Identify which cell holds the provided text, then report its [x, y] central coordinate. 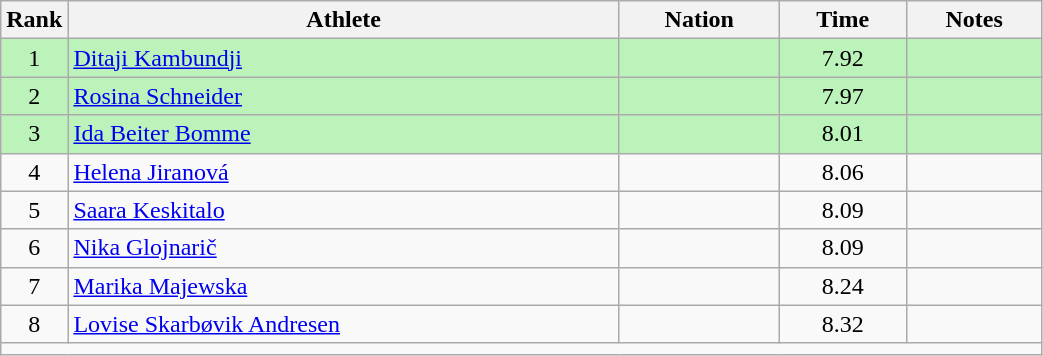
Athlete [344, 20]
4 [34, 172]
2 [34, 96]
Rosina Schneider [344, 96]
Ditaji Kambundji [344, 58]
Notes [974, 20]
7 [34, 286]
8.24 [842, 286]
6 [34, 248]
Nika Glojnarič [344, 248]
5 [34, 210]
Rank [34, 20]
8.06 [842, 172]
Time [842, 20]
8.32 [842, 324]
Helena Jiranová [344, 172]
7.92 [842, 58]
7.97 [842, 96]
Saara Keskitalo [344, 210]
8.01 [842, 134]
1 [34, 58]
Ida Beiter Bomme [344, 134]
Lovise Skarbøvik Andresen [344, 324]
3 [34, 134]
Marika Majewska [344, 286]
Nation [699, 20]
8 [34, 324]
